Identify which cell holds the provided text, then report its [X, Y] central coordinate. 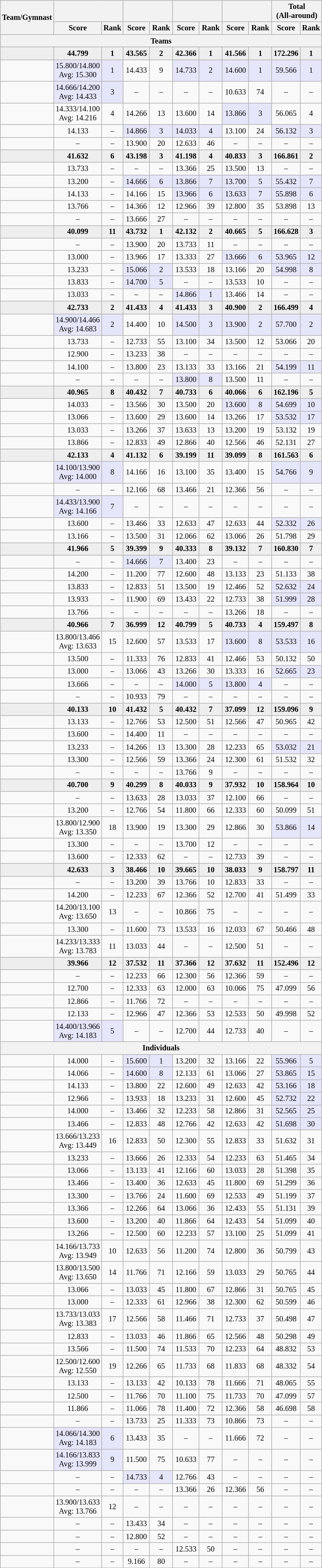
39.099 [236, 455]
162.196 [286, 392]
39.966 [77, 963]
11.466 [186, 1319]
56.065 [286, 114]
161.563 [286, 455]
14.433/13.900 Avg: 14.166 [77, 506]
51.532 [286, 760]
41.432 [137, 709]
51.133 [286, 574]
50.099 [286, 810]
43.565 [137, 53]
57.700 [286, 325]
11.533 [186, 1349]
Teams [161, 41]
14.100 [77, 367]
39.132 [236, 549]
43.198 [137, 156]
40.033 [186, 785]
39.199 [186, 455]
14.433 [137, 70]
13.900/13.633 Avg: 13.766 [77, 1507]
48.065 [286, 1383]
12.900 [77, 354]
14.100/13.900 Avg: 14.000 [77, 472]
44.799 [77, 53]
43.732 [137, 232]
56.132 [286, 131]
15.600 [137, 1061]
42.633 [77, 870]
52.632 [286, 587]
54.998 [286, 270]
50.498 [286, 1319]
13.733/13.033 Avg: 13.383 [77, 1319]
14.166/13.833 Avg: 13.999 [77, 1460]
53.866 [286, 827]
9.166 [137, 1562]
53.865 [286, 1073]
11.900 [137, 599]
79 [161, 697]
40.799 [186, 625]
11.833 [236, 1366]
54.199 [286, 367]
50.132 [286, 659]
14.900/14.466 Avg: 14.683 [77, 325]
37.099 [236, 709]
37.366 [186, 963]
15.800/14.800 Avg: 15.300 [77, 70]
51.999 [286, 599]
166.628 [286, 232]
159.497 [286, 625]
76 [161, 659]
166.861 [286, 156]
11.400 [186, 1408]
12.033 [236, 929]
14.233/13.333 Avg: 13.783 [77, 946]
50.965 [286, 722]
39.665 [186, 870]
42.366 [186, 53]
14.366 [137, 207]
152.496 [286, 963]
59.566 [286, 70]
53.898 [286, 207]
52.332 [286, 524]
14.666/14.200 Avg: 14.433 [77, 92]
40.299 [137, 785]
158.964 [286, 785]
52.131 [286, 443]
10.066 [236, 988]
14.500 [186, 325]
40.133 [77, 709]
13.800/13.500 Avg: 13.650 [77, 1272]
50.599 [286, 1302]
46.698 [286, 1408]
14.333/14.100 Avg: 14.216 [77, 114]
52.732 [286, 1099]
37.932 [236, 785]
158.797 [286, 870]
53.132 [286, 430]
Team/Gymnast [27, 17]
40.900 [236, 307]
53.965 [286, 257]
48.832 [286, 1349]
42.133 [77, 455]
12.100 [236, 798]
11.066 [137, 1408]
55.898 [286, 194]
12.000 [186, 988]
40.965 [77, 392]
15.066 [137, 270]
11.100 [186, 1396]
172.296 [286, 53]
40.700 [77, 785]
166.499 [286, 307]
51.632 [286, 1141]
40.665 [236, 232]
80 [161, 1562]
40.099 [77, 232]
40.966 [77, 625]
12.066 [186, 536]
50.466 [286, 929]
41.632 [77, 156]
36.999 [137, 625]
51.698 [286, 1124]
13.666/13.233 Avg: 13.449 [77, 1141]
Total(All-around) [296, 11]
14.066 [77, 1073]
50.298 [286, 1336]
48.332 [286, 1366]
14.066/14.300 Avg: 14.183 [77, 1438]
52.665 [286, 671]
42.132 [186, 232]
40.333 [186, 549]
55.432 [286, 181]
53.532 [286, 417]
160.830 [286, 549]
53.533 [286, 642]
41.198 [186, 156]
51.131 [286, 1209]
41.132 [137, 455]
53.032 [286, 747]
14.166/13.733 Avg: 13.949 [77, 1251]
14.400/13.966 Avg: 14.183 [77, 1031]
49.998 [286, 1014]
51.465 [286, 1158]
14.700 [137, 282]
42.733 [77, 307]
10.933 [137, 697]
53.066 [286, 341]
51.398 [286, 1171]
13.800/12.900 Avg: 13.350 [77, 827]
55.966 [286, 1061]
Individuals [161, 1048]
13.800/13.466 Avg: 13.633 [77, 642]
54.699 [286, 405]
51.499 [286, 895]
51.798 [286, 536]
14.200/13.100 Avg: 13.650 [77, 912]
159.096 [286, 709]
38.033 [236, 870]
37.532 [137, 963]
52.565 [286, 1111]
41.566 [236, 53]
37.632 [236, 963]
40.833 [236, 156]
39.399 [137, 549]
41.966 [77, 549]
54.766 [286, 472]
51.299 [286, 1183]
53.166 [286, 1086]
40.066 [236, 392]
12.500/12.600 Avg: 12.550 [77, 1366]
38.466 [137, 870]
50.799 [286, 1251]
51.199 [286, 1196]
10.133 [186, 1383]
